Capture the cell that displays the provided text and extract its [X, Y] central coordinate. 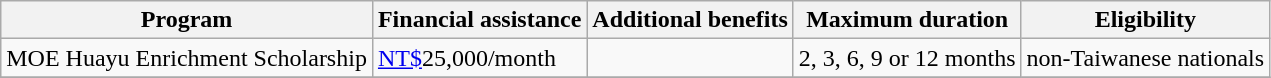
Eligibility [1146, 20]
Additional benefits [690, 20]
Program [187, 20]
Maximum duration [907, 20]
non-Taiwanese nationals [1146, 58]
NT$25,000/month [479, 58]
2, 3, 6, 9 or 12 months [907, 58]
MOE Huayu Enrichment Scholarship [187, 58]
Financial assistance [479, 20]
